Return [X, Y] of the center of cell containing provided text 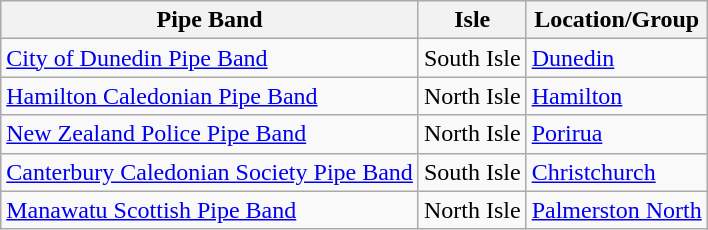
Manawatu Scottish Pipe Band [210, 210]
Hamilton [616, 96]
Christchurch [616, 172]
Canterbury Caledonian Society Pipe Band [210, 172]
Palmerston North [616, 210]
City of Dunedin Pipe Band [210, 58]
Porirua [616, 134]
Isle [472, 20]
Hamilton Caledonian Pipe Band [210, 96]
Location/Group [616, 20]
New Zealand Police Pipe Band [210, 134]
Dunedin [616, 58]
Pipe Band [210, 20]
